Return [x, y] of the center of cell containing provided text 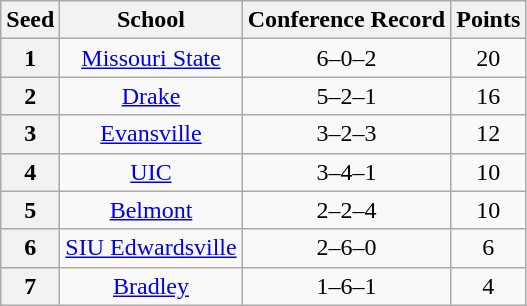
Evansville [151, 134]
SIU Edwardsville [151, 248]
3–2–3 [346, 134]
2–6–0 [346, 248]
UIC [151, 172]
7 [30, 286]
5–2–1 [346, 96]
Conference Record [346, 20]
2–2–4 [346, 210]
3–4–1 [346, 172]
1 [30, 58]
Points [488, 20]
20 [488, 58]
Seed [30, 20]
3 [30, 134]
Missouri State [151, 58]
School [151, 20]
12 [488, 134]
5 [30, 210]
Drake [151, 96]
1–6–1 [346, 286]
16 [488, 96]
Belmont [151, 210]
6–0–2 [346, 58]
Bradley [151, 286]
2 [30, 96]
